Detect which cell encompasses the target text, then output its [x, y] center coordinate. 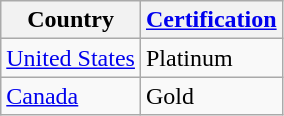
Country [71, 20]
Certification [211, 20]
United States [71, 58]
Canada [71, 96]
Platinum [211, 58]
Gold [211, 96]
